Identify which cell holds the provided text, then report its [x, y] central coordinate. 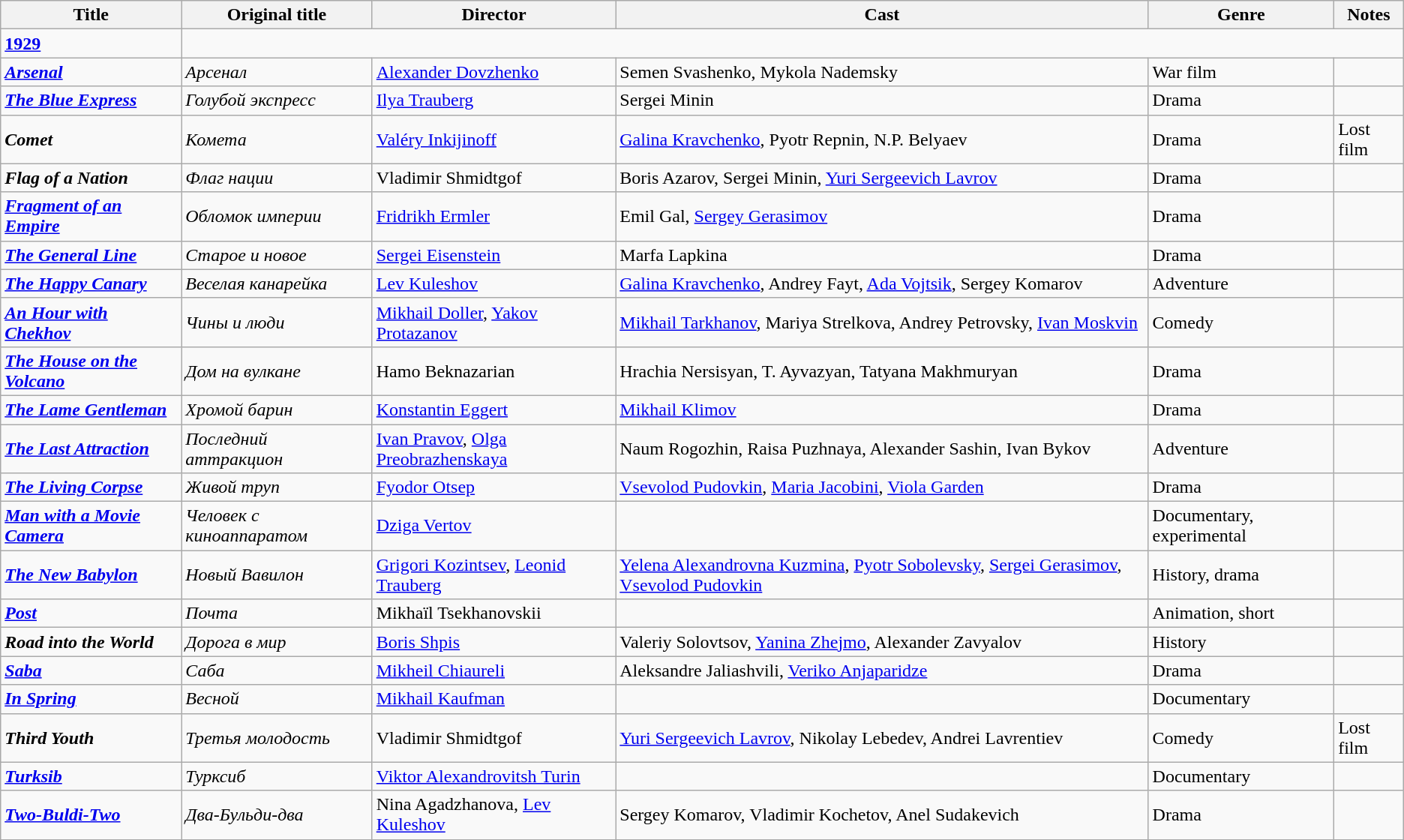
Mikhail Tarkhanov, Mariya Strelkova, Andrey Petrovsky, Ivan Moskvin [882, 322]
Emil Gal, Sergey Gerasimov [882, 216]
Marfa Lapkina [882, 255]
Dziga Vertov [493, 526]
Arsenal [91, 72]
Boris Shpis [493, 642]
Flag of a Nation [91, 178]
Yelena Alexandrovna Kuzmina, Pyotr Sobolevsky, Sergei Gerasimov, Vsevolod Pudovkin [882, 574]
Hamo Beknazarian [493, 370]
Man with a Movie Camera [91, 526]
Саба [277, 670]
Animation, short [1241, 613]
In Spring [91, 699]
Fyodor Otsep [493, 487]
Mikhail Klimov [882, 409]
History, drama [1241, 574]
Boris Azarov, Sergei Minin, Yuri Sergeevich Lavrov [882, 178]
Mikhaïl Tsekhanovskii [493, 613]
Голубой экспресс [277, 100]
History [1241, 642]
Road into the World [91, 642]
Nina Agadzhanova, Lev Kuleshov [493, 814]
Ivan Pravov, Olga Preobrazhenskaya [493, 448]
Valéry Inkijinoff [493, 139]
The Happy Canary [91, 283]
Galina Kravchenko, Andrey Fayt, Ada Vojtsik, Sergey Komarov [882, 283]
Весной [277, 699]
Третья молодость [277, 738]
Post [91, 613]
Documentary, experimental [1241, 526]
Turksib [91, 776]
Человек с киноаппаратом [277, 526]
Mikhail Kaufman [493, 699]
Director [493, 15]
Арсенал [277, 72]
1929 [91, 43]
Дорога в мир [277, 642]
The House on the Volcano [91, 370]
Semen Svashenko, Mykola Nademsky [882, 72]
Comet [91, 139]
Viktor Alexandrovitsh Turin [493, 776]
Sergei Minin [882, 100]
An Hour with Chekhov [91, 322]
The Living Corpse [91, 487]
Живой труп [277, 487]
Sergey Komarov, Vladimir Kochetov, Anel Sudakevich [882, 814]
Флаг нации [277, 178]
Two-Buldi-Two [91, 814]
The Last Attraction [91, 448]
Mikhail Doller, Yakov Protazanov [493, 322]
Original title [277, 15]
Lev Kuleshov [493, 283]
Два-Бульди-два [277, 814]
Third Youth [91, 738]
Vsevolod Pudovkin, Maria Jacobini, Viola Garden [882, 487]
Последний аттракцион [277, 448]
War film [1241, 72]
Genre [1241, 15]
Mikheil Chiaureli [493, 670]
Хромой барин [277, 409]
Новый Вавилон [277, 574]
The General Line [91, 255]
Дом на вулкане [277, 370]
Чины и люди [277, 322]
Почта [277, 613]
Alexander Dovzhenko [493, 72]
The Lame Gentleman [91, 409]
Aleksandre Jaliashvili, Veriko Anjaparidze [882, 670]
Cast [882, 15]
Старое и новое [277, 255]
Турксиб [277, 776]
Веселая канарейка [277, 283]
Ilya Trauberg [493, 100]
Комета [277, 139]
Fragment of an Empire [91, 216]
Saba [91, 670]
Naum Rogozhin, Raisa Puzhnaya, Alexander Sashin, Ivan Bykov [882, 448]
Grigori Kozintsev, Leonid Trauberg [493, 574]
Sergei Eisenstein [493, 255]
Fridrikh Ermler [493, 216]
Yuri Sergeevich Lavrov, Nikolay Lebedev, Andrei Lavrentiev [882, 738]
Hrachia Nersisyan, T. Ayvazyan, Tatyana Makhmuryan [882, 370]
Galina Kravchenko, Pyotr Repnin, N.P. Belyaev [882, 139]
Notes [1369, 15]
Valeriy Solovtsov, Yanina Zhejmo, Alexander Zavyalov [882, 642]
The Blue Express [91, 100]
Title [91, 15]
Konstantin Eggert [493, 409]
The New Babylon [91, 574]
Обломок империи [277, 216]
